Capture the cell that displays the provided text and extract its (X, Y) central coordinate. 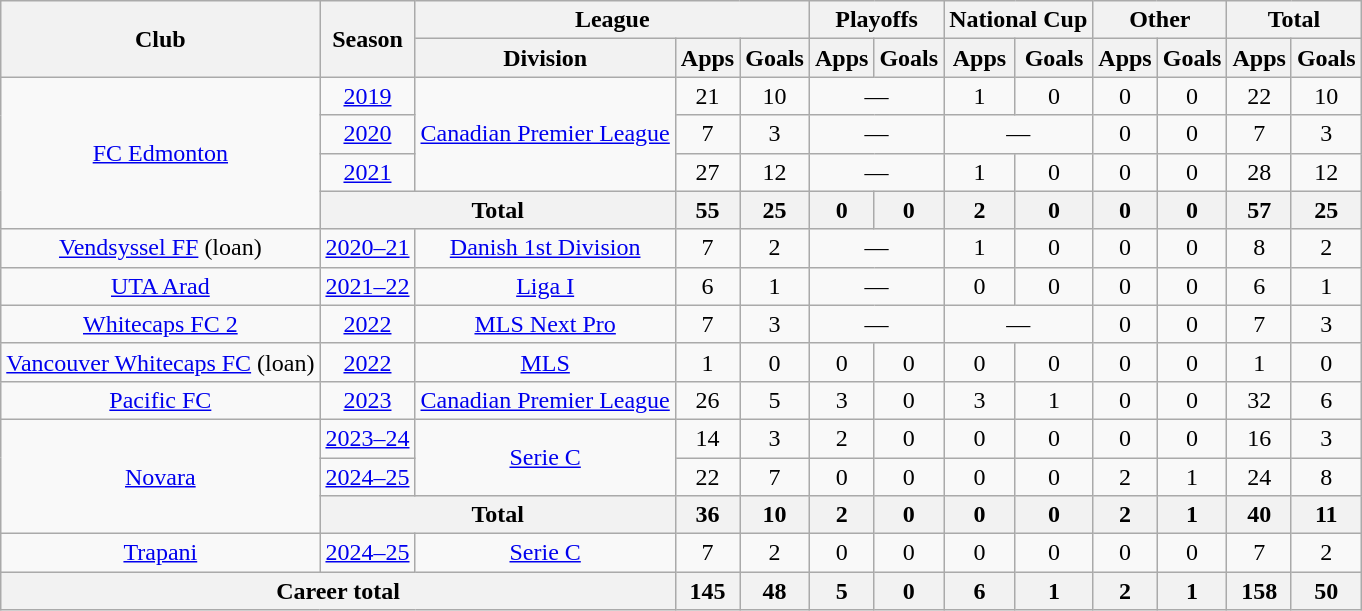
32 (1259, 400)
2023–24 (368, 438)
55 (707, 210)
57 (1259, 210)
2021 (368, 172)
16 (1259, 438)
MLS (545, 362)
145 (707, 591)
2020 (368, 134)
Career total (338, 591)
FC Edmonton (160, 153)
50 (1326, 591)
National Cup (1018, 20)
MLS Next Pro (545, 324)
Liga I (545, 286)
Vendsyssel FF (loan) (160, 248)
21 (707, 96)
27 (707, 172)
14 (707, 438)
League (612, 20)
Whitecaps FC 2 (160, 324)
2019 (368, 96)
26 (707, 400)
24 (1259, 477)
Other (1160, 20)
Pacific FC (160, 400)
28 (1259, 172)
UTA Arad (160, 286)
Vancouver Whitecaps FC (loan) (160, 362)
11 (1326, 515)
Trapani (160, 553)
40 (1259, 515)
Danish 1st Division (545, 248)
2023 (368, 400)
2021–22 (368, 286)
Division (545, 58)
Club (160, 39)
2020–21 (368, 248)
158 (1259, 591)
48 (775, 591)
Novara (160, 476)
36 (707, 515)
Season (368, 39)
Playoffs (876, 20)
